From the cell containing the given text, extract its center point as [X, Y] coordinate. 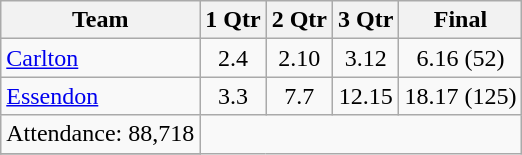
6.16 (52) [460, 58]
Team [100, 20]
12.15 [366, 96]
7.7 [299, 96]
3 Qtr [366, 20]
Attendance: 88,718 [100, 134]
2 Qtr [299, 20]
3.3 [233, 96]
2.4 [233, 58]
18.17 (125) [460, 96]
Carlton [100, 58]
1 Qtr [233, 20]
3.12 [366, 58]
Essendon [100, 96]
Final [460, 20]
2.10 [299, 58]
